Provide the (X, Y) coordinate of the cell's center where the given text is located.  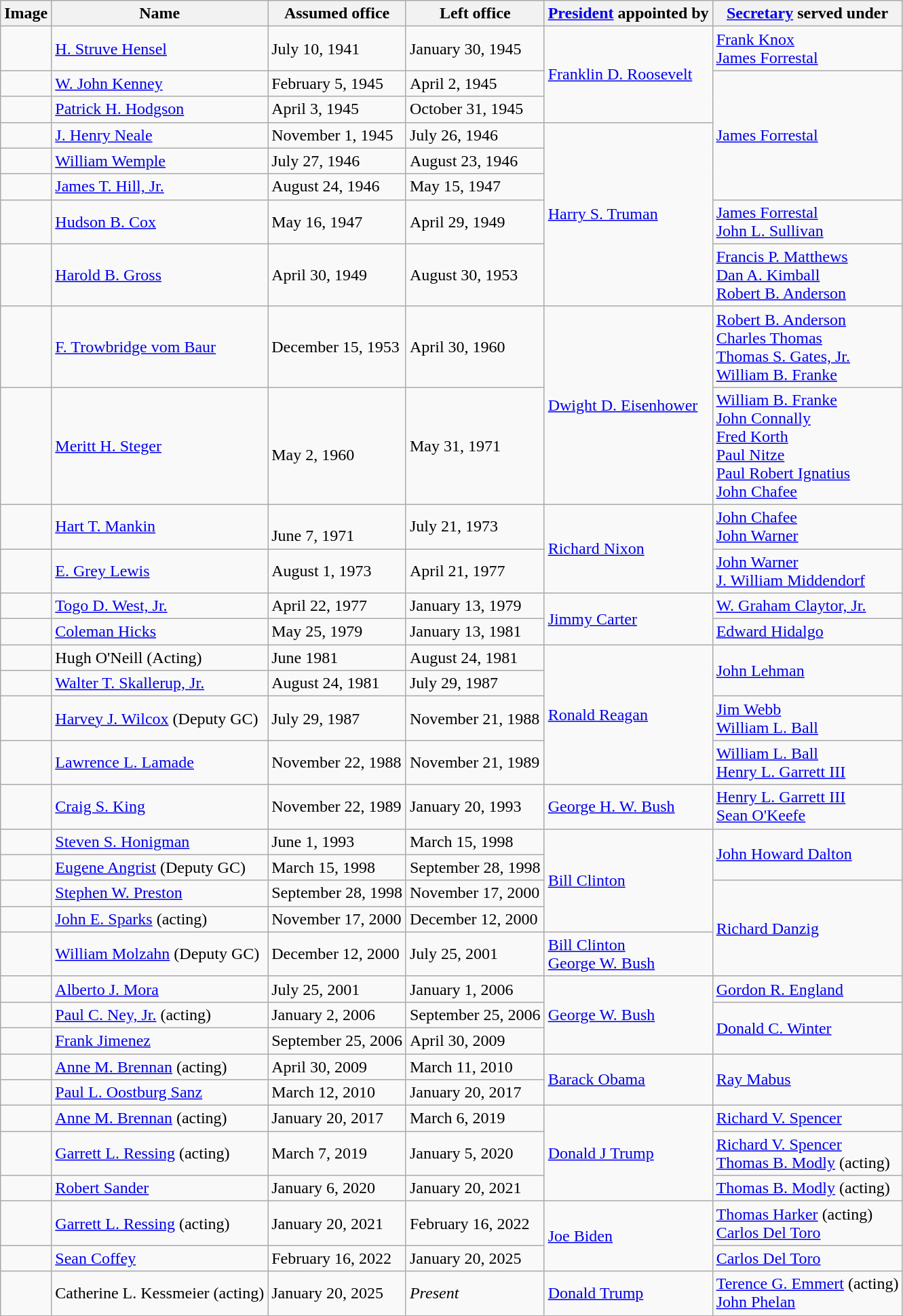
Jimmy Carter (628, 619)
March 7, 2019 (337, 1154)
Robert B. AndersonCharles ThomasThomas S. Gates, Jr.William B. Franke (807, 346)
January 2, 2006 (337, 1015)
June 1981 (337, 658)
June 1, 1993 (337, 842)
July 27, 1946 (337, 161)
May 16, 1947 (337, 221)
April 3, 1945 (337, 109)
Henry L. Garrett IIISean O'Keefe (807, 806)
James Forrestal (807, 135)
Donald Trump (628, 1294)
June 7, 1971 (337, 527)
Thomas B. Modly (acting) (807, 1188)
Hart T. Mankin (160, 527)
Donald J Trump (628, 1154)
Stephen W. Preston (160, 893)
J. Henry Neale (160, 135)
February 5, 1945 (337, 83)
John ChafeeJohn Warner (807, 527)
January 13, 1981 (475, 632)
W. John Kenney (160, 83)
Paul L. Oostburg Sanz (160, 1093)
Bill ClintonGeorge W. Bush (628, 954)
August 24, 1946 (337, 187)
October 31, 1945 (475, 109)
Lawrence L. Lamade (160, 763)
March 6, 2019 (475, 1118)
Steven S. Honigman (160, 842)
April 21, 1977 (475, 570)
Alberto J. Mora (160, 989)
November 21, 1988 (475, 718)
Image (26, 14)
Patrick H. Hodgson (160, 109)
April 29, 1949 (475, 221)
Harvey J. Wilcox (Deputy GC) (160, 718)
January 6, 2020 (337, 1188)
William Wemple (160, 161)
Donald C. Winter (807, 1028)
Richard V. SpencerThomas B. Modly (acting) (807, 1154)
August 1, 1973 (337, 570)
Richard Danzig (807, 928)
April 30, 1960 (475, 346)
Carlos Del Toro (807, 1258)
Walter T. Skallerup, Jr. (160, 683)
Richard V. Spencer (807, 1118)
George H. W. Bush (628, 806)
William L. BallHenry L. Garrett III (807, 763)
George W. Bush (628, 1015)
August 30, 1953 (475, 275)
Present (475, 1294)
Harry S. Truman (628, 214)
Joe Biden (628, 1237)
Togo D. West, Jr. (160, 606)
Secretary served under (807, 14)
James ForrestalJohn L. Sullivan (807, 221)
Eugene Angrist (Deputy GC) (160, 867)
March 12, 2010 (337, 1093)
December 15, 1953 (337, 346)
Hudson B. Cox (160, 221)
January 30, 1945 (475, 49)
F. Trowbridge vom Baur (160, 346)
Assumed office (337, 14)
Paul C. Ney, Jr. (acting) (160, 1015)
Coleman Hicks (160, 632)
November 22, 1989 (337, 806)
Ray Mabus (807, 1079)
William B. FrankeJohn ConnallyFred KorthPaul NitzePaul Robert IgnatiusJohn Chafee (807, 445)
John E. Sparks (acting) (160, 919)
Harold B. Gross (160, 275)
November 22, 1988 (337, 763)
May 2, 1960 (337, 445)
Franklin D. Roosevelt (628, 75)
August 23, 1946 (475, 161)
Thomas Harker (acting)Carlos Del Toro (807, 1223)
July 10, 1941 (337, 49)
Francis P. MatthewsDan A. KimballRobert B. Anderson (807, 275)
Ronald Reagan (628, 715)
Gordon R. England (807, 989)
W. Graham Claytor, Jr. (807, 606)
President appointed by (628, 14)
Meritt H. Steger (160, 445)
Frank Jimenez (160, 1040)
Robert Sander (160, 1188)
Left office (475, 14)
John WarnerJ. William Middendorf (807, 570)
Hugh O'Neill (Acting) (160, 658)
Frank KnoxJames Forrestal (807, 49)
Richard Nixon (628, 548)
March 11, 2010 (475, 1066)
Jim WebbWilliam L. Ball (807, 718)
January 5, 2020 (475, 1154)
Craig S. King (160, 806)
Sean Coffey (160, 1258)
July 26, 1946 (475, 135)
E. Grey Lewis (160, 570)
January 13, 1979 (475, 606)
November 1, 1945 (337, 135)
Bill Clinton (628, 880)
April 22, 1977 (337, 606)
John Lehman (807, 671)
William Molzahn (Deputy GC) (160, 954)
May 15, 1947 (475, 187)
Dwight D. Eisenhower (628, 405)
April 30, 1949 (337, 275)
Name (160, 14)
January 1, 2006 (475, 989)
January 20, 1993 (475, 806)
May 25, 1979 (337, 632)
John Howard Dalton (807, 854)
November 21, 1989 (475, 763)
H. Struve Hensel (160, 49)
May 31, 1971 (475, 445)
Catherine L. Kessmeier (acting) (160, 1294)
Edward Hidalgo (807, 632)
Terence G. Emmert (acting)John Phelan (807, 1294)
July 21, 1973 (475, 527)
April 2, 1945 (475, 83)
Barack Obama (628, 1079)
James T. Hill, Jr. (160, 187)
